Capture the cell that displays the provided text and extract its [X, Y] central coordinate. 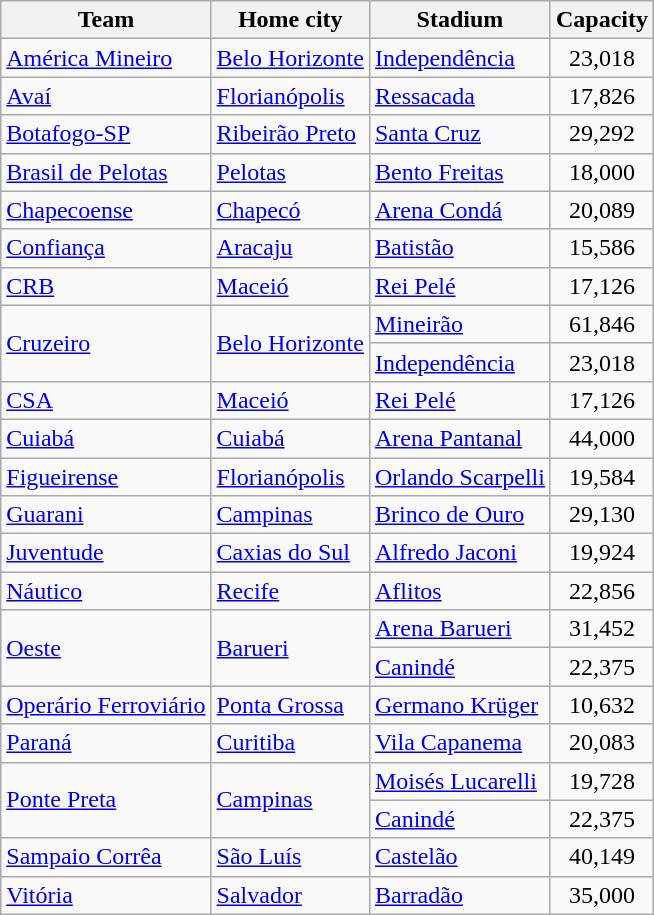
Figueirense [106, 477]
Castelão [460, 857]
61,846 [602, 324]
Avaí [106, 96]
Moisés Lucarelli [460, 781]
29,130 [602, 515]
Barueri [290, 648]
19,924 [602, 553]
22,856 [602, 591]
20,083 [602, 743]
Chapecó [290, 210]
Operário Ferroviário [106, 705]
44,000 [602, 438]
Aracaju [290, 248]
29,292 [602, 134]
São Luís [290, 857]
Aflitos [460, 591]
Arena Barueri [460, 629]
Brinco de Ouro [460, 515]
CSA [106, 400]
Recife [290, 591]
Ressacada [460, 96]
Chapecoense [106, 210]
Orlando Scarpelli [460, 477]
CRB [106, 286]
Batistão [460, 248]
Oeste [106, 648]
Caxias do Sul [290, 553]
Germano Krüger [460, 705]
Juventude [106, 553]
Brasil de Pelotas [106, 172]
Guarani [106, 515]
Pelotas [290, 172]
Ribeirão Preto [290, 134]
Ponte Preta [106, 800]
Paraná [106, 743]
19,584 [602, 477]
Náutico [106, 591]
Alfredo Jaconi [460, 553]
31,452 [602, 629]
10,632 [602, 705]
Cruzeiro [106, 343]
Barradão [460, 895]
Capacity [602, 20]
Curitiba [290, 743]
Arena Pantanal [460, 438]
Vila Capanema [460, 743]
18,000 [602, 172]
Ponta Grossa [290, 705]
Salvador [290, 895]
Sampaio Corrêa [106, 857]
Team [106, 20]
17,826 [602, 96]
Vitória [106, 895]
América Mineiro [106, 58]
Stadium [460, 20]
15,586 [602, 248]
20,089 [602, 210]
Confiança [106, 248]
Arena Condá [460, 210]
Home city [290, 20]
Bento Freitas [460, 172]
Santa Cruz [460, 134]
Mineirão [460, 324]
19,728 [602, 781]
35,000 [602, 895]
Botafogo-SP [106, 134]
40,149 [602, 857]
